Scan for the cell matching the given text and deliver its (x, y) coordinate at center. 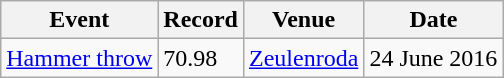
Date (434, 20)
Event (80, 20)
Record (201, 20)
70.98 (201, 58)
24 June 2016 (434, 58)
Hammer throw (80, 58)
Venue (303, 20)
Zeulenroda (303, 58)
